From the cell containing the given text, extract its center point as (x, y) coordinate. 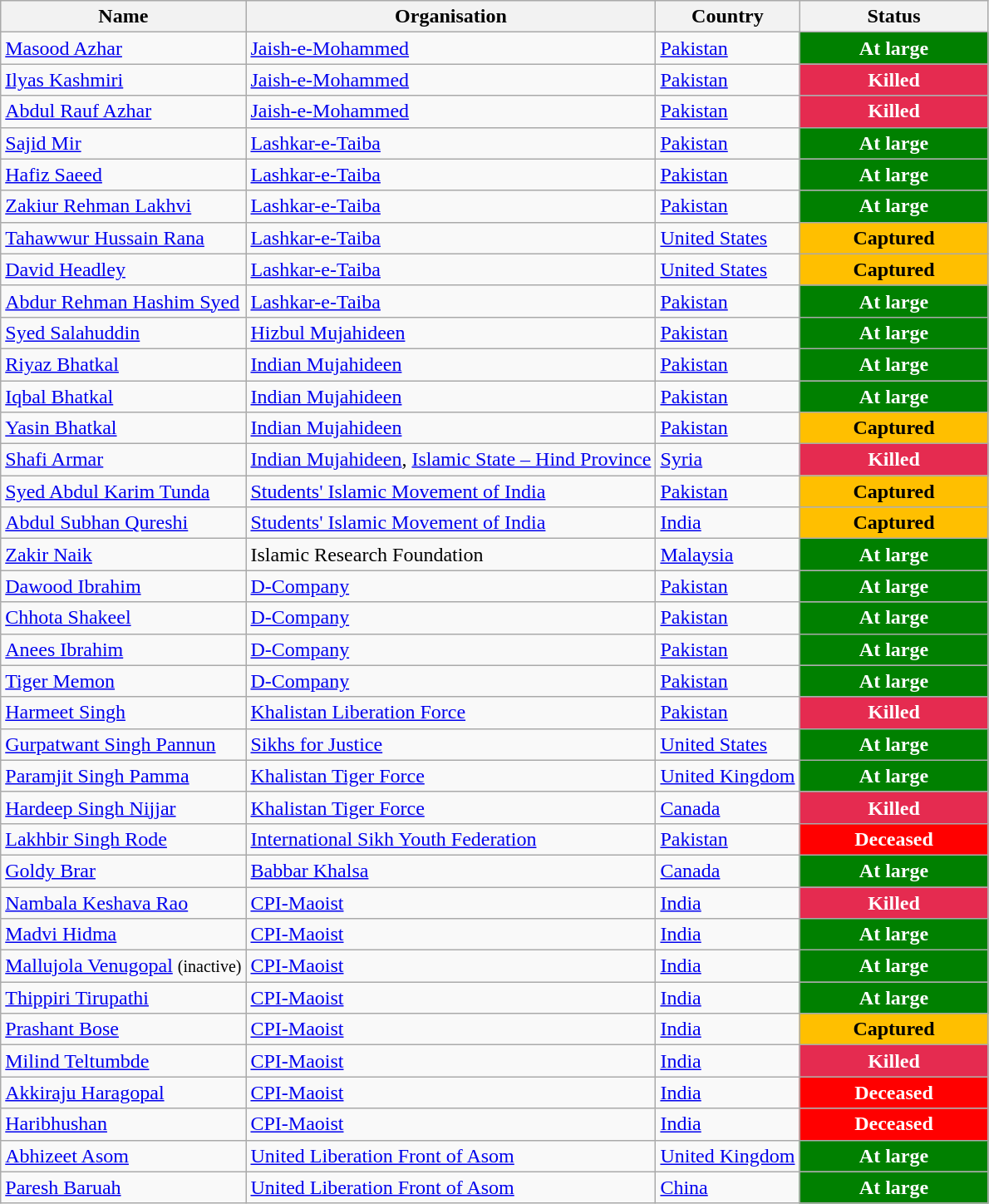
Paramjit Singh Pamma (123, 776)
Abhizeet Asom (123, 1156)
Anees Ibrahim (123, 649)
Madvi Hidma (123, 935)
Prashant Bose (123, 1029)
Abdul Rauf Azhar (123, 111)
Zakir Naik (123, 555)
Gurpatwant Singh Pannun (123, 744)
Syed Abdul Karim Tunda (123, 491)
China (728, 1187)
Syria (728, 460)
Tahawwur Hussain Rana (123, 238)
Shafi Armar (123, 460)
Iqbal Bhatkal (123, 397)
Syed Salahuddin (123, 333)
Dawood Ibrahim (123, 586)
Khalistan Liberation Force (450, 713)
Harmeet Singh (123, 713)
Name (123, 17)
Riyaz Bhatkal (123, 364)
Paresh Baruah (123, 1187)
Malaysia (728, 555)
Yasin Bhatkal (123, 428)
Masood Azhar (123, 48)
Milind Teltumbde (123, 1061)
Chhota Shakeel (123, 618)
Ilyas Kashmiri (123, 80)
Tiger Memon (123, 681)
Akkiraju Haragopal (123, 1093)
Abdul Subhan Qureshi (123, 523)
David Headley (123, 269)
Hafiz Saeed (123, 175)
Organisation (450, 17)
Islamic Research Foundation (450, 555)
Indian Mujahideen, Islamic State – Hind Province (450, 460)
Sikhs for Justice (450, 744)
Status (894, 17)
Lakhbir Singh Rode (123, 839)
Babbar Khalsa (450, 871)
Abdur Rehman Hashim Syed (123, 301)
Country (728, 17)
Hizbul Mujahideen (450, 333)
Haribhushan (123, 1124)
Nambala Keshava Rao (123, 902)
Goldy Brar (123, 871)
Zakiur Rehman Lakhvi (123, 206)
Sajid Mir (123, 143)
International Sikh Youth Federation (450, 839)
Hardeep Singh Nijjar (123, 807)
Mallujola Venugopal (inactive) (123, 966)
Thippiri Tirupathi (123, 998)
